Determine the (X, Y) coordinate at the center of the cell enclosing the given text.  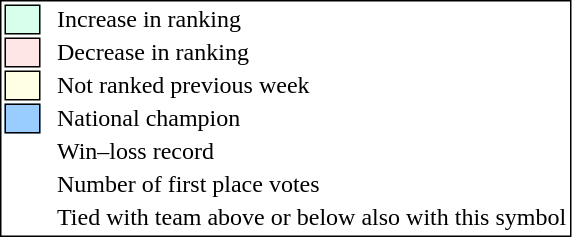
Tied with team above or below also with this symbol (312, 217)
Increase in ranking (312, 19)
National champion (312, 119)
Not ranked previous week (312, 85)
Decrease in ranking (312, 53)
Number of first place votes (312, 185)
Win–loss record (312, 151)
